Return (x, y) of the center of cell containing provided text 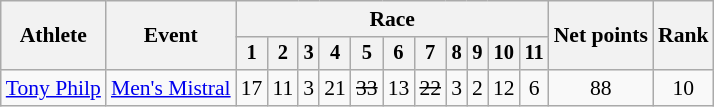
Athlete (54, 36)
17 (252, 88)
Rank (684, 36)
Event (171, 36)
8 (456, 54)
5 (367, 54)
1 (252, 54)
Net points (601, 36)
Race (392, 19)
12 (504, 88)
13 (399, 88)
Men's Mistral (171, 88)
4 (335, 54)
21 (335, 88)
33 (367, 88)
Tony Philp (54, 88)
9 (478, 54)
22 (430, 88)
7 (430, 54)
88 (601, 88)
